Provide the [X, Y] coordinate of the cell's center where the given text is located.  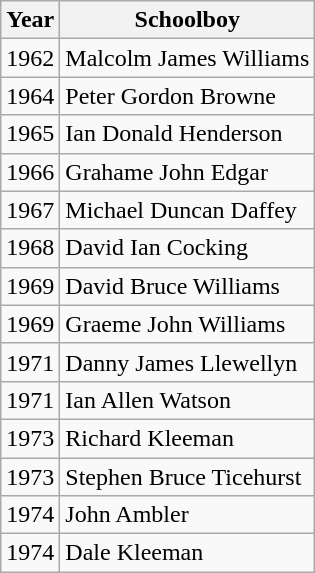
Dale Kleeman [188, 553]
David Bruce Williams [188, 286]
John Ambler [188, 515]
Grahame John Edgar [188, 172]
Ian Allen Watson [188, 400]
1962 [30, 58]
1964 [30, 96]
Malcolm James Williams [188, 58]
Richard Kleeman [188, 438]
Michael Duncan Daffey [188, 210]
Ian Donald Henderson [188, 134]
1966 [30, 172]
Stephen Bruce Ticehurst [188, 477]
1965 [30, 134]
Year [30, 20]
1967 [30, 210]
1968 [30, 248]
Peter Gordon Browne [188, 96]
Graeme John Williams [188, 324]
Schoolboy [188, 20]
Danny James Llewellyn [188, 362]
David Ian Cocking [188, 248]
